Return the (X, Y) coordinate for the center point of the cell that contains the specified text.  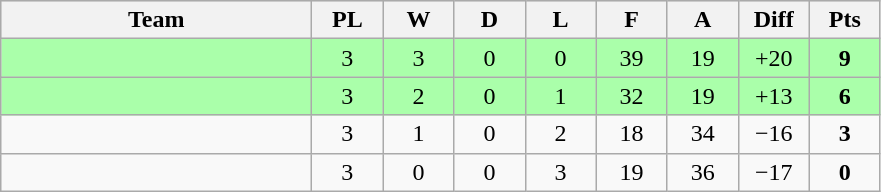
39 (632, 58)
Diff (774, 20)
Pts (844, 20)
18 (632, 134)
L (560, 20)
W (418, 20)
34 (702, 134)
F (632, 20)
D (490, 20)
−17 (774, 172)
32 (632, 96)
9 (844, 58)
6 (844, 96)
36 (702, 172)
−16 (774, 134)
A (702, 20)
+20 (774, 58)
Team (156, 20)
+13 (774, 96)
PL (348, 20)
